Locate the cell with the specified text and output its [x, y] center coordinate. 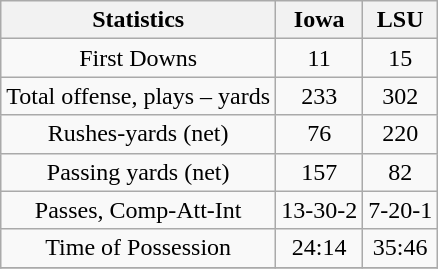
LSU [400, 20]
Rushes-yards (net) [138, 134]
Passes, Comp-Att-Int [138, 210]
Total offense, plays – yards [138, 96]
7-20-1 [400, 210]
76 [320, 134]
Time of Possession [138, 248]
11 [320, 58]
82 [400, 172]
13-30-2 [320, 210]
Statistics [138, 20]
35:46 [400, 248]
Passing yards (net) [138, 172]
157 [320, 172]
233 [320, 96]
302 [400, 96]
Iowa [320, 20]
220 [400, 134]
First Downs [138, 58]
15 [400, 58]
24:14 [320, 248]
